Return the (x, y) coordinate for the center point of the cell that contains the specified text.  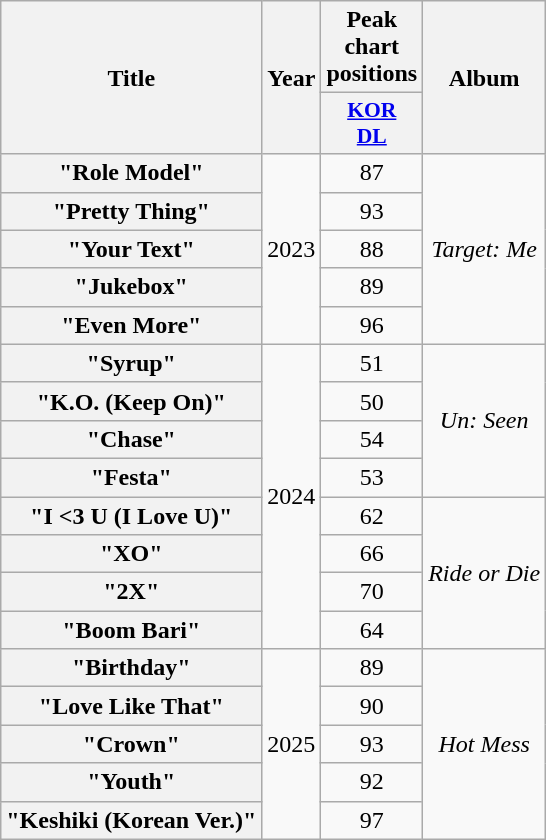
"Pretty Thing" (132, 211)
2025 (292, 744)
"K.O. (Keep On)" (132, 401)
2024 (292, 496)
90 (372, 706)
"Festa" (132, 477)
"Chase" (132, 439)
97 (372, 820)
88 (372, 249)
Title (132, 78)
"Even More" (132, 325)
54 (372, 439)
Ride or Die (484, 572)
96 (372, 325)
Peak chart positions (372, 47)
"Love Like That" (132, 706)
62 (372, 515)
"Your Text" (132, 249)
64 (372, 630)
53 (372, 477)
"Keshiki (Korean Ver.)" (132, 820)
"Syrup" (132, 363)
"Youth" (132, 782)
Hot Mess (484, 744)
Target: Me (484, 249)
Year (292, 78)
70 (372, 592)
87 (372, 173)
92 (372, 782)
"2X" (132, 592)
Album (484, 78)
51 (372, 363)
"XO" (132, 554)
66 (372, 554)
50 (372, 401)
"Role Model" (132, 173)
"Crown" (132, 744)
"Birthday" (132, 668)
"I <3 U (I Love U)" (132, 515)
"Boom Bari" (132, 630)
KORDL (372, 124)
Un: Seen (484, 420)
"Jukebox" (132, 287)
2023 (292, 249)
